Find where the given text appears and provide that cell's center as (x, y) coordinate. 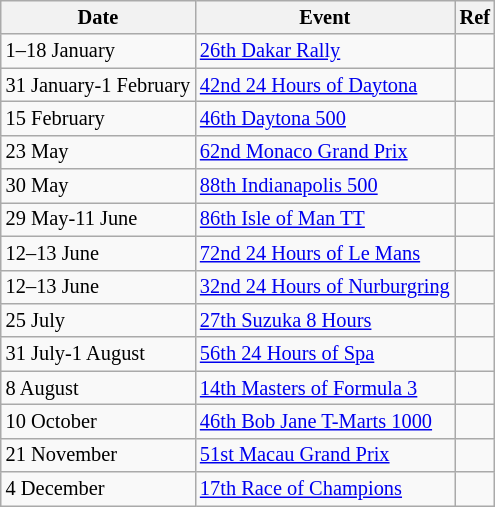
31 July-1 August (98, 354)
56th 24 Hours of Spa (325, 354)
10 October (98, 421)
62nd Monaco Grand Prix (325, 152)
21 November (98, 455)
Event (325, 17)
30 May (98, 186)
86th Isle of Man TT (325, 219)
15 February (98, 118)
27th Suzuka 8 Hours (325, 320)
Date (98, 17)
4 December (98, 489)
88th Indianapolis 500 (325, 186)
46th Bob Jane T-Marts 1000 (325, 421)
72nd 24 Hours of Le Mans (325, 253)
17th Race of Champions (325, 489)
31 January-1 February (98, 85)
1–18 January (98, 51)
14th Masters of Formula 3 (325, 388)
46th Daytona 500 (325, 118)
23 May (98, 152)
26th Dakar Rally (325, 51)
42nd 24 Hours of Daytona (325, 85)
32nd 24 Hours of Nurburgring (325, 287)
29 May-11 June (98, 219)
51st Macau Grand Prix (325, 455)
25 July (98, 320)
8 August (98, 388)
Ref (475, 17)
